Return [x, y] of the center of cell containing provided text 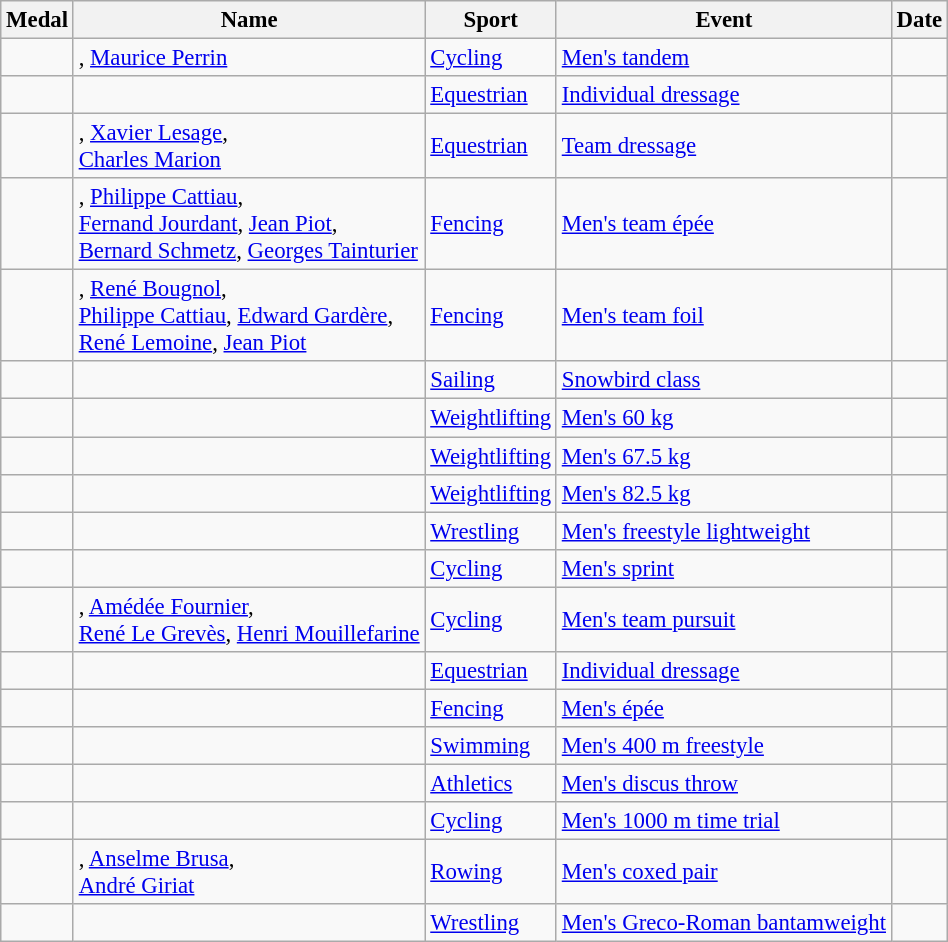
Athletics [491, 783]
Men's freestyle lightweight [724, 531]
Men's discus throw [724, 783]
Event [724, 20]
Men's team pursuit [724, 620]
Men's 400 m freestyle [724, 746]
Team dressage [724, 146]
Swimming [491, 746]
Men's 67.5 kg [724, 456]
Men's 60 kg [724, 418]
Men's team foil [724, 316]
Men's 82.5 kg [724, 493]
Sport [491, 20]
Rowing [491, 872]
Medal [38, 20]
Men's tandem [724, 58]
Men's 1000 m time trial [724, 821]
Date [919, 20]
Men's sprint [724, 568]
, Amédée Fournier,René Le Grevès, Henri Mouillefarine [249, 620]
Men's coxed pair [724, 872]
Men's Greco-Roman bantamweight [724, 923]
Men's team épée [724, 224]
, Anselme Brusa,André Giriat [249, 872]
Men's épée [724, 708]
, Xavier Lesage,Charles Marion [249, 146]
, René Bougnol,Philippe Cattiau, Edward Gardère,René Lemoine, Jean Piot [249, 316]
, Philippe Cattiau,Fernand Jourdant, Jean Piot,Bernard Schmetz, Georges Tainturier [249, 224]
, Maurice Perrin [249, 58]
Name [249, 20]
Sailing [491, 381]
Snowbird class [724, 381]
